Return the [X, Y] coordinate for the center point of the cell that contains the specified text.  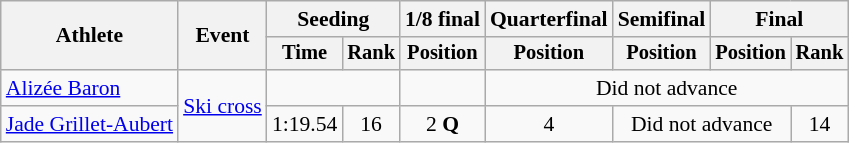
2 Q [442, 124]
Alizée Baron [90, 88]
Semifinal [662, 19]
4 [549, 124]
1:19.54 [304, 124]
Final [779, 19]
16 [371, 124]
Quarterfinal [549, 19]
Athlete [90, 36]
Jade Grillet-Aubert [90, 124]
Seeding [334, 19]
14 [820, 124]
Event [222, 36]
Time [304, 54]
1/8 final [442, 19]
Ski cross [222, 106]
